For the text-containing cell, return its midpoint in (x, y) coordinate format. 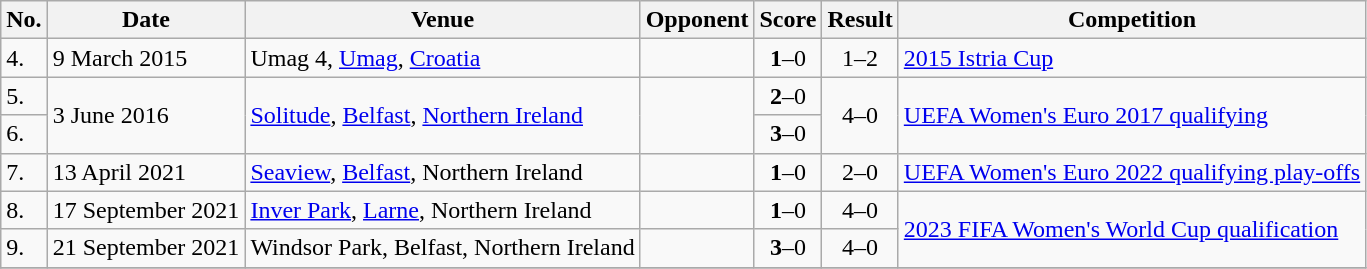
13 April 2021 (146, 172)
Solitude, Belfast, Northern Ireland (442, 115)
5. (24, 96)
7. (24, 172)
No. (24, 20)
9. (24, 248)
Result (860, 20)
UEFA Women's Euro 2022 qualifying play-offs (1132, 172)
UEFA Women's Euro 2017 qualifying (1132, 115)
4. (24, 58)
9 March 2015 (146, 58)
Seaview, Belfast, Northern Ireland (442, 172)
6. (24, 134)
Date (146, 20)
Score (788, 20)
3 June 2016 (146, 115)
Umag 4, Umag, Croatia (442, 58)
Windsor Park, Belfast, Northern Ireland (442, 248)
Competition (1132, 20)
21 September 2021 (146, 248)
Inver Park, Larne, Northern Ireland (442, 210)
8. (24, 210)
2015 Istria Cup (1132, 58)
17 September 2021 (146, 210)
1–2 (860, 58)
2023 FIFA Women's World Cup qualification (1132, 229)
Venue (442, 20)
Opponent (697, 20)
